Output the (X, Y) coordinate of the center of the cell containing the given text.  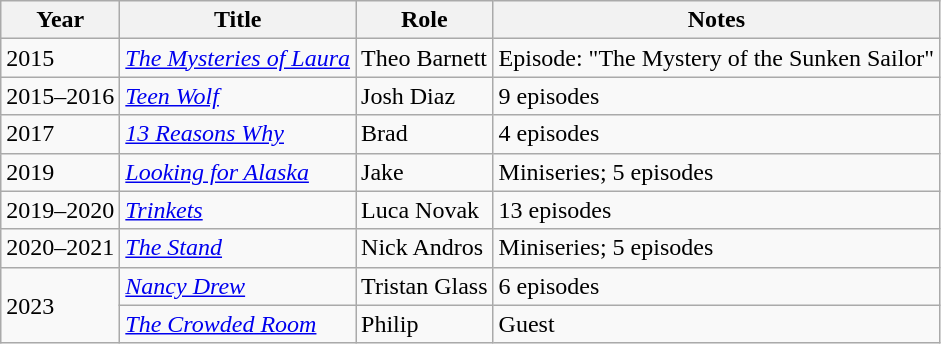
Title (238, 20)
2023 (60, 305)
9 episodes (716, 96)
6 episodes (716, 286)
2020–2021 (60, 248)
Tristan Glass (425, 286)
Guest (716, 324)
The Stand (238, 248)
2017 (60, 134)
Trinkets (238, 210)
Theo Barnett (425, 58)
The Mysteries of Laura (238, 58)
2019–2020 (60, 210)
13 Reasons Why (238, 134)
Looking for Alaska (238, 172)
Josh Diaz (425, 96)
The Crowded Room (238, 324)
Nick Andros (425, 248)
4 episodes (716, 134)
Brad (425, 134)
Role (425, 20)
Episode: "The Mystery of the Sunken Sailor" (716, 58)
Luca Novak (425, 210)
Notes (716, 20)
Year (60, 20)
Jake (425, 172)
Philip (425, 324)
13 episodes (716, 210)
Nancy Drew (238, 286)
Teen Wolf (238, 96)
2019 (60, 172)
2015–2016 (60, 96)
2015 (60, 58)
